Scan for the cell matching the given text and deliver its (x, y) coordinate at center. 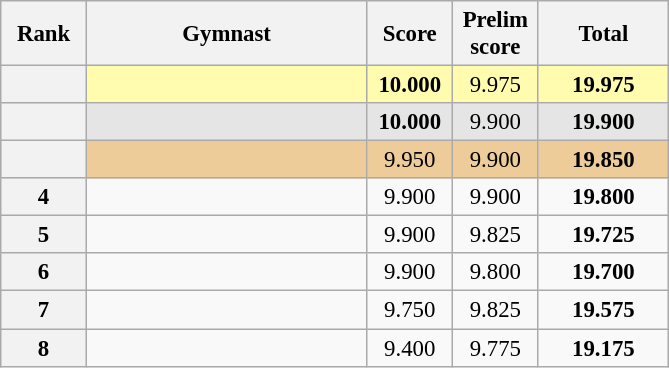
19.975 (604, 85)
9.800 (496, 273)
9.950 (410, 160)
19.850 (604, 160)
19.725 (604, 235)
9.400 (410, 348)
Rank (44, 34)
Prelim score (496, 34)
19.175 (604, 348)
9.975 (496, 85)
4 (44, 197)
Gymnast (226, 34)
Total (604, 34)
9.750 (410, 310)
5 (44, 235)
9.775 (496, 348)
7 (44, 310)
8 (44, 348)
Score (410, 34)
19.700 (604, 273)
19.900 (604, 122)
6 (44, 273)
19.800 (604, 197)
19.575 (604, 310)
